For the text-containing cell, return its midpoint in [X, Y] coordinate format. 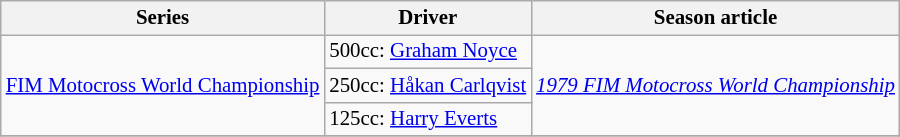
Season article [716, 18]
FIM Motocross World Championship [163, 85]
Series [163, 18]
Driver [428, 18]
500cc: Graham Noyce [428, 51]
250cc: Håkan Carlqvist [428, 85]
1979 FIM Motocross World Championship [716, 85]
125cc: Harry Everts [428, 119]
